Detect which cell encompasses the target text, then output its [X, Y] center coordinate. 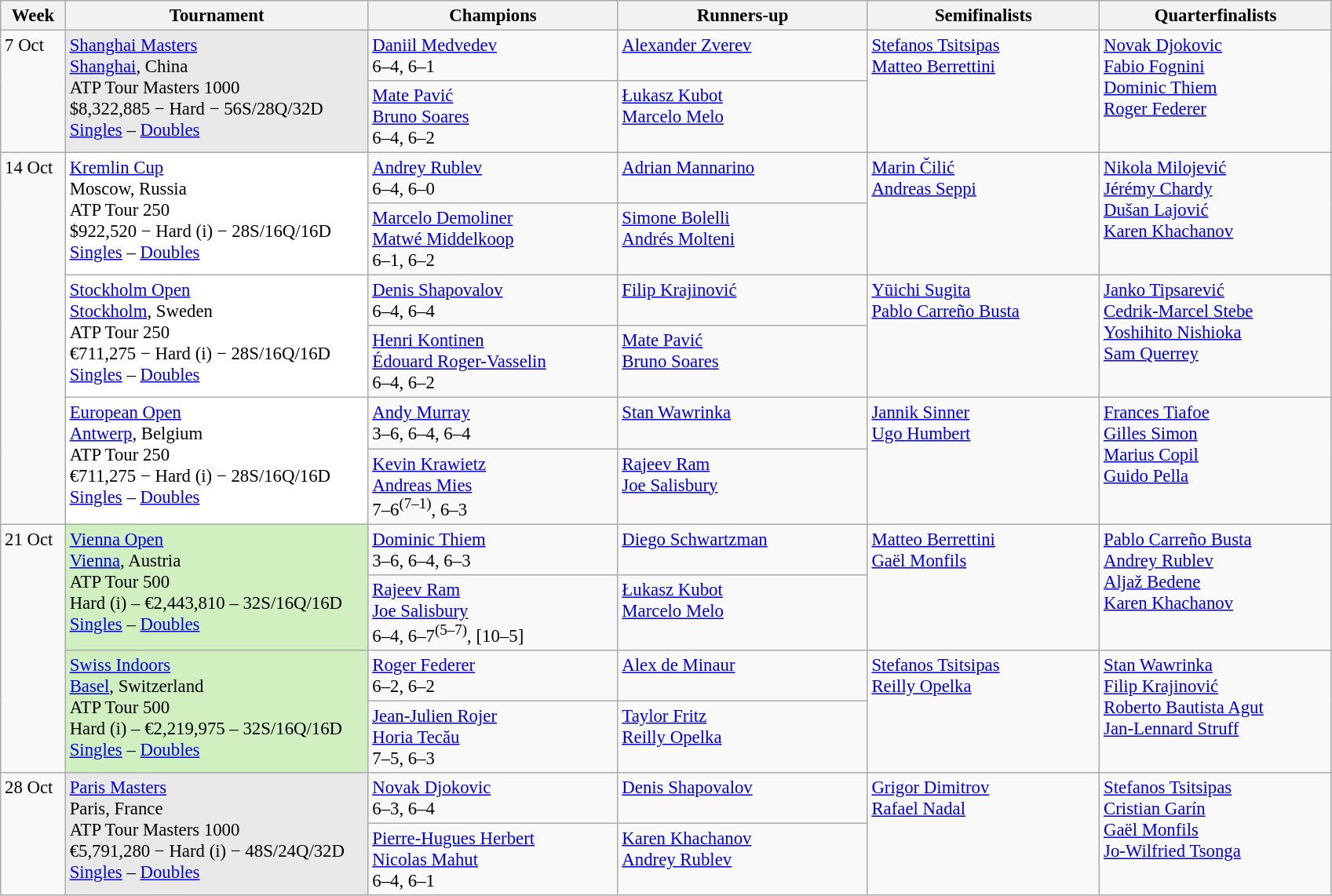
Matteo Berrettini Gaël Monfils [983, 587]
Alexander Zverev [743, 56]
European OpenAntwerp, BelgiumATP Tour 250€711,275 − Hard (i) − 28S/16Q/16DSingles – Doubles [217, 461]
14 Oct [33, 339]
Andy Murray 3–6, 6–4, 6–4 [493, 424]
Champions [493, 16]
Frances Tiafoe Gilles Simon Marius Copil Guido Pella [1216, 461]
Dominic Thiem 3–6, 6–4, 6–3 [493, 549]
7 Oct [33, 92]
Denis Shapovalov [743, 799]
Novak Djokovic 6–3, 6–4 [493, 799]
Semifinalists [983, 16]
Shanghai Masters Shanghai, ChinaATP Tour Masters 1000$8,322,885 − Hard − 56S/28Q/32DSingles – Doubles [217, 92]
Henri Kontinen Édouard Roger-Vasselin 6–4, 6–2 [493, 362]
Mate Pavić Bruno Soares [743, 362]
Stefanos Tsitsipas Reilly Opelka [983, 712]
Jannik Sinner Ugo Humbert [983, 461]
Kevin Krawietz Andreas Mies 7–6(7–1), 6–3 [493, 486]
Alex de Minaur [743, 676]
Rajeev Ram Joe Salisbury [743, 486]
Stockholm Open Stockholm, SwedenATP Tour 250€711,275 − Hard (i) − 28S/16Q/16DSingles – Doubles [217, 337]
Stan Wawrinka Filip Krajinović Roberto Bautista Agut Jan-Lennard Struff [1216, 712]
Simone Bolelli Andrés Molteni [743, 239]
Mate Pavić Bruno Soares 6–4, 6–2 [493, 117]
Taylor Fritz Reilly Opelka [743, 737]
Karen Khachanov Andrey Rublev [743, 859]
Paris Masters Paris, FranceATP Tour Masters 1000€5,791,280 − Hard (i) − 48S/24Q/32DSingles – Doubles [217, 834]
21 Oct [33, 648]
Denis Shapovalov 6–4, 6–4 [493, 301]
Filip Krajinović [743, 301]
Novak Djokovic Fabio Fognini Dominic Thiem Roger Federer [1216, 92]
Week [33, 16]
Runners-up [743, 16]
Marin Čilić Andreas Seppi [983, 214]
Yūichi Sugita Pablo Carreño Busta [983, 337]
Quarterfinalists [1216, 16]
Pablo Carreño Busta Andrey Rublev Aljaž Bedene Karen Khachanov [1216, 587]
Marcelo Demoliner Matwé Middelkoop 6–1, 6–2 [493, 239]
Stefanos Tsitsipas Matteo Berrettini [983, 92]
Stan Wawrinka [743, 424]
Pierre-Hugues Herbert Nicolas Mahut 6–4, 6–1 [493, 859]
Stefanos Tsitsipas Cristian Garín Gaël Monfils Jo-Wilfried Tsonga [1216, 834]
Nikola Milojević Jérémy Chardy Dušan Lajović Karen Khachanov [1216, 214]
28 Oct [33, 834]
Adrian Mannarino [743, 179]
Roger Federer 6–2, 6–2 [493, 676]
Vienna Open Vienna, AustriaATP Tour 500Hard (i) – €2,443,810 – 32S/16Q/16DSingles – Doubles [217, 587]
Tournament [217, 16]
Kremlin Cup Moscow, RussiaATP Tour 250$922,520 − Hard (i) − 28S/16Q/16DSingles – Doubles [217, 214]
Daniil Medvedev 6–4, 6–1 [493, 56]
Swiss Indoors Basel, SwitzerlandATP Tour 500Hard (i) – €2,219,975 – 32S/16Q/16DSingles – Doubles [217, 712]
Janko Tipsarević Cedrik-Marcel Stebe Yoshihito Nishioka Sam Querrey [1216, 337]
Jean-Julien Rojer Horia Tecău 7–5, 6–3 [493, 737]
Rajeev Ram Joe Salisbury 6–4, 6–7(5–7), [10–5] [493, 612]
Andrey Rublev 6–4, 6–0 [493, 179]
Diego Schwartzman [743, 549]
Grigor Dimitrov Rafael Nadal [983, 834]
